Provide the [x, y] coordinate of the cell's center where the given text is located.  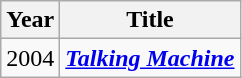
2004 [30, 58]
Title [150, 20]
Year [30, 20]
Talking Machine [150, 58]
